Scan for the cell matching the given text and deliver its (x, y) coordinate at center. 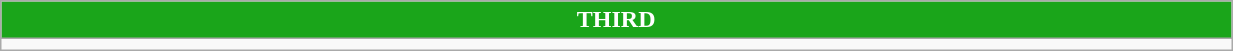
THIRD (616, 20)
